Find where the given text appears and provide that cell's center as (x, y) coordinate. 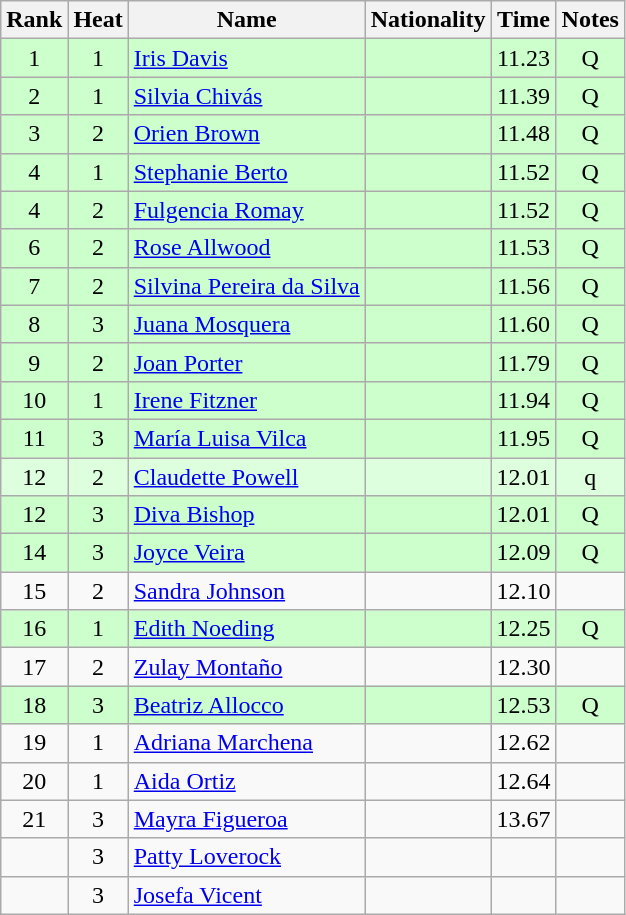
Name (246, 20)
Juana Mosquera (246, 324)
Beatriz Allocco (246, 705)
12.10 (524, 591)
15 (34, 591)
Silvina Pereira da Silva (246, 286)
María Luisa Vilca (246, 438)
11.48 (524, 134)
12.09 (524, 553)
Rose Allwood (246, 248)
21 (34, 819)
16 (34, 629)
12.30 (524, 667)
6 (34, 248)
18 (34, 705)
11.53 (524, 248)
Patty Loverock (246, 857)
Orien Brown (246, 134)
Josefa Vicent (246, 895)
Heat (98, 20)
Mayra Figueroa (246, 819)
9 (34, 362)
Aida Ortiz (246, 781)
Silvia Chivás (246, 96)
12.62 (524, 743)
20 (34, 781)
11.79 (524, 362)
10 (34, 400)
Claudette Powell (246, 477)
Iris Davis (246, 58)
7 (34, 286)
Rank (34, 20)
Nationality (428, 20)
Notes (590, 20)
11.60 (524, 324)
Diva Bishop (246, 515)
Fulgencia Romay (246, 210)
12.25 (524, 629)
17 (34, 667)
12.64 (524, 781)
11 (34, 438)
8 (34, 324)
Time (524, 20)
11.39 (524, 96)
12.53 (524, 705)
Zulay Montaño (246, 667)
11.23 (524, 58)
13.67 (524, 819)
Sandra Johnson (246, 591)
Adriana Marchena (246, 743)
q (590, 477)
Joyce Veira (246, 553)
Edith Noeding (246, 629)
19 (34, 743)
14 (34, 553)
Stephanie Berto (246, 172)
11.94 (524, 400)
11.56 (524, 286)
Joan Porter (246, 362)
11.95 (524, 438)
Irene Fitzner (246, 400)
